From the cell containing the given text, extract its center point as (X, Y) coordinate. 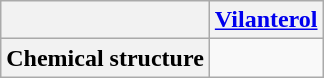
Vilanterol (266, 20)
Chemical structure (106, 58)
